Output the (x, y) coordinate of the center of the cell containing the given text.  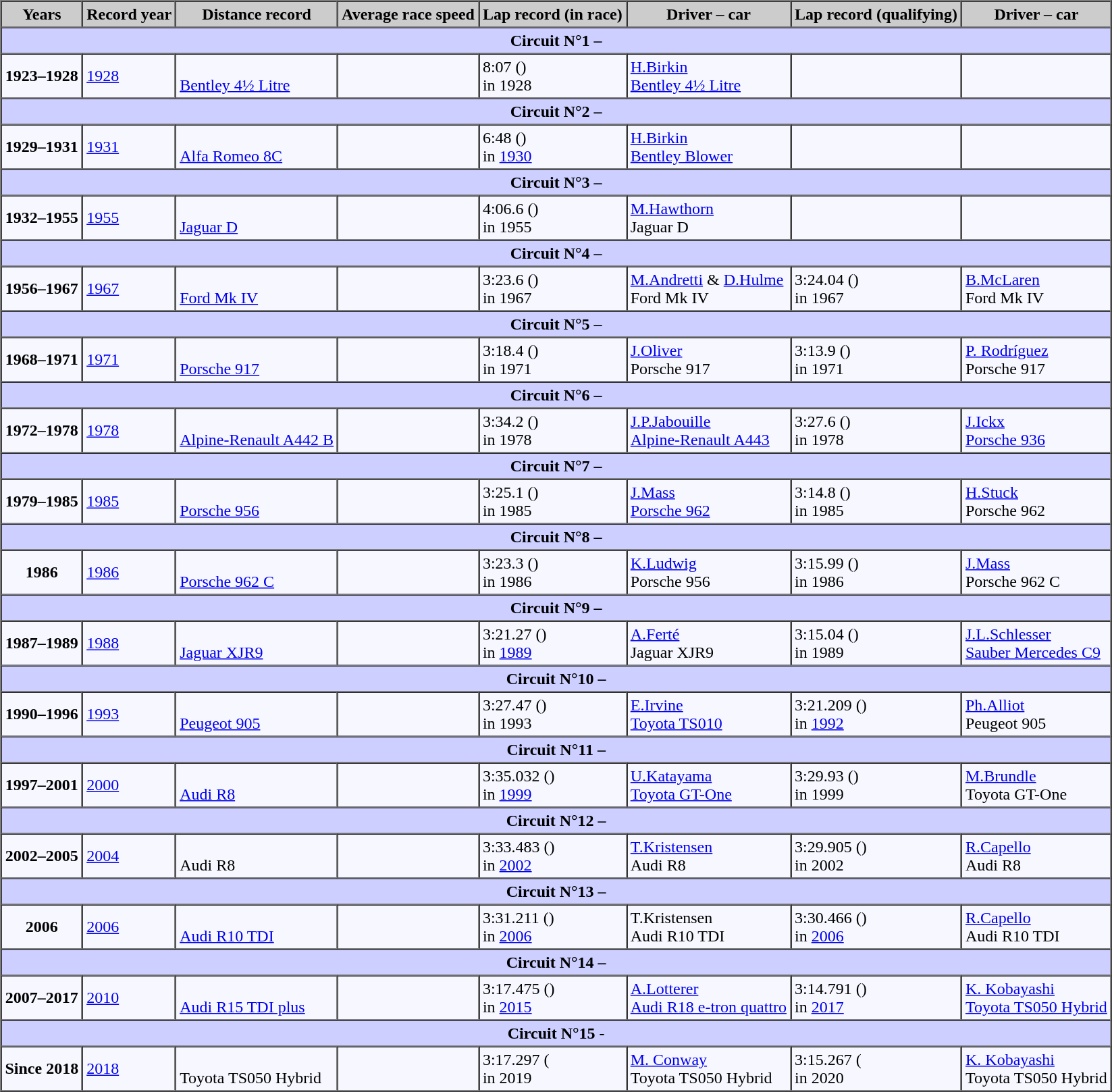
J.L.SchlesserSauber Mercedes C9 (1036, 644)
Circuit N°2 – (556, 112)
3:18.4 ()in 1971 (552, 360)
1985 (129, 502)
2004 (129, 856)
Circuit N°7 – (556, 466)
1972–1978 (42, 430)
Circuit N°3 – (556, 182)
U.KatayamaToyota GT-One (709, 785)
Record year (129, 15)
3:21.209 ()in 1992 (876, 714)
1968–1971 (42, 360)
Circuit N°14 – (556, 963)
K.LudwigPorsche 956 (709, 572)
3:34.2 ()in 1978 (552, 430)
2002–2005 (42, 856)
3:35.032 ()in 1999 (552, 785)
3:14.8 ()in 1985 (876, 502)
Distance record (257, 15)
2018 (129, 1069)
1967 (129, 288)
A.LottererAudi R18 e-tron quattro (709, 997)
Bentley 4½ Litre (257, 76)
3:29.93 ()in 1999 (876, 785)
H.StuckPorsche 962 (1036, 502)
1993 (129, 714)
1956–1967 (42, 288)
Toyota TS050 Hybrid (257, 1069)
3:13.9 ()in 1971 (876, 360)
Circuit N°8 – (556, 538)
3:25.1 ()in 1985 (552, 502)
Circuit N°5 – (556, 324)
Porsche 962 C (257, 572)
3:29.905 ()in 2002 (876, 856)
M.BrundleToyota GT-One (1036, 785)
Circuit N°9 – (556, 608)
3:14.791 ()in 2017 (876, 997)
P. RodríguezPorsche 917 (1036, 360)
Years (42, 15)
1971 (129, 360)
3:24.04 ()in 1967 (876, 288)
Circuit N°12 – (556, 821)
3:27.6 ()in 1978 (876, 430)
1931 (129, 147)
4:06.6 ()in 1955 (552, 218)
1990–1996 (42, 714)
Circuit N°11 – (556, 750)
3:15.04 ()in 1989 (876, 644)
3:15.267 (in 2020 (876, 1069)
3:31.211 ()in 2006 (552, 927)
T.KristensenAudi R8 (709, 856)
J.OliverPorsche 917 (709, 360)
Lap record (qualifying) (876, 15)
Circuit N°6 – (556, 396)
3:27.47 ()in 1993 (552, 714)
3:17.297 (in 2019 (552, 1069)
Alpine-Renault A442 B (257, 430)
H.BirkinBentley 4½ Litre (709, 76)
2007–2017 (42, 997)
Circuit N°13 – (556, 891)
Circuit N°10 – (556, 679)
Circuit N°4 – (556, 254)
1932–1955 (42, 218)
1928 (129, 76)
J.MassPorsche 962 C (1036, 572)
J.MassPorsche 962 (709, 502)
Ford Mk IV (257, 288)
Alfa Romeo 8C (257, 147)
A.FertéJaguar XJR9 (709, 644)
2010 (129, 997)
3:23.6 ()in 1967 (552, 288)
1988 (129, 644)
J.P.JabouilleAlpine-Renault A443 (709, 430)
3:21.27 ()in 1989 (552, 644)
Circuit N°15 - (556, 1033)
Average race speed (408, 15)
3:30.466 ()in 2006 (876, 927)
Lap record (in race) (552, 15)
T.KristensenAudi R10 TDI (709, 927)
3:17.475 ()in 2015 (552, 997)
3:23.3 ()in 1986 (552, 572)
Jaguar XJR9 (257, 644)
3:33.483 ()in 2002 (552, 856)
B.McLarenFord Mk IV (1036, 288)
M.Andretti & D.HulmeFord Mk IV (709, 288)
H.BirkinBentley Blower (709, 147)
R.CapelloAudi R8 (1036, 856)
1923–1928 (42, 76)
3:15.99 ()in 1986 (876, 572)
6:48 ()in 1930 (552, 147)
Peugeot 905 (257, 714)
R.CapelloAudi R10 TDI (1036, 927)
1987–1989 (42, 644)
2000 (129, 785)
1929–1931 (42, 147)
1978 (129, 430)
Porsche 956 (257, 502)
Porsche 917 (257, 360)
Circuit N°1 – (556, 41)
Since 2018 (42, 1069)
1979–1985 (42, 502)
8:07 ()in 1928 (552, 76)
M.HawthornJaguar D (709, 218)
Audi R10 TDI (257, 927)
Ph.AlliotPeugeot 905 (1036, 714)
Audi R15 TDI plus (257, 997)
E.IrvineToyota TS010 (709, 714)
M. ConwayToyota TS050 Hybrid (709, 1069)
1997–2001 (42, 785)
1955 (129, 218)
Jaguar D (257, 218)
J.IckxPorsche 936 (1036, 430)
